Search for the cell housing the specified text and yield its [X, Y] center coordinate. 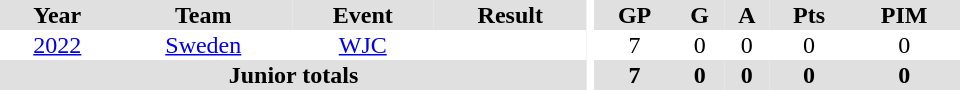
PIM [904, 15]
A [747, 15]
WJC [363, 45]
Junior totals [294, 75]
Sweden [204, 45]
G [700, 15]
Year [58, 15]
GP [635, 15]
Event [363, 15]
2022 [58, 45]
Result [511, 15]
Pts [810, 15]
Team [204, 15]
